Return the [x, y] coordinate for the center point of the cell that contains the specified text.  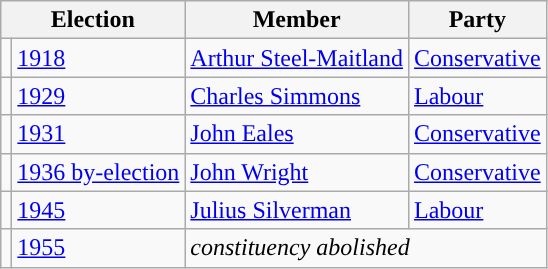
1931 [98, 134]
1945 [98, 210]
1955 [98, 248]
Party [478, 20]
1936 by-election [98, 172]
Member [297, 20]
John Eales [297, 134]
John Wright [297, 172]
Arthur Steel-Maitland [297, 58]
1918 [98, 58]
1929 [98, 96]
Charles Simmons [297, 96]
Election [93, 20]
constituency abolished [366, 248]
Julius Silverman [297, 210]
